Extract the [X, Y] coordinate from the center of the cell holding the provided text.  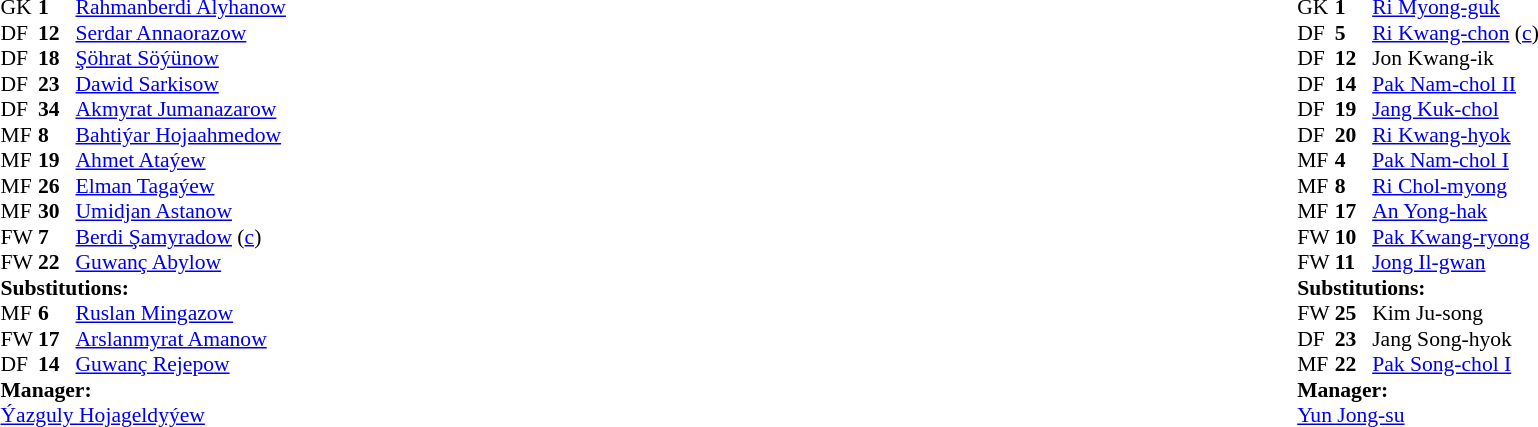
Berdi Şamyradow (c) [181, 237]
Bahtiýar Hojaahmedow [181, 135]
Ahmet Ataýew [181, 161]
18 [57, 59]
Manager: [142, 390]
Dawid Sarkisow [181, 84]
Umidjan Astanow [181, 211]
Guwanç Rejepow [181, 365]
Substitutions: [142, 288]
Akmyrat Jumanazarow [181, 109]
34 [57, 109]
Serdar Annaorazow [181, 33]
Elman Tagaýew [181, 186]
25 [1354, 313]
Arslanmyrat Amanow [181, 339]
26 [57, 186]
20 [1354, 135]
Şöhrat Söýünow [181, 59]
Ruslan Mingazow [181, 313]
Guwanç Abylow [181, 263]
5 [1354, 33]
30 [57, 211]
10 [1354, 237]
7 [57, 237]
6 [57, 313]
11 [1354, 263]
4 [1354, 161]
